For the text-containing cell, return its midpoint in (x, y) coordinate format. 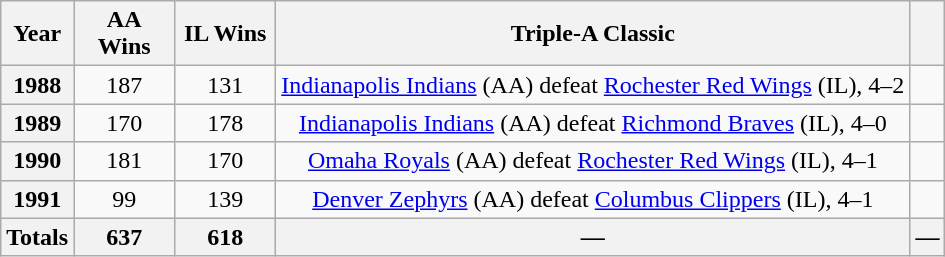
Denver Zephyrs (AA) defeat Columbus Clippers (IL), 4–1 (593, 199)
181 (124, 161)
131 (226, 85)
IL Wins (226, 34)
Omaha Royals (AA) defeat Rochester Red Wings (IL), 4–1 (593, 161)
Totals (38, 237)
Indianapolis Indians (AA) defeat Rochester Red Wings (IL), 4–2 (593, 85)
Indianapolis Indians (AA) defeat Richmond Braves (IL), 4–0 (593, 123)
187 (124, 85)
637 (124, 237)
139 (226, 199)
1991 (38, 199)
Triple-A Classic (593, 34)
99 (124, 199)
AA Wins (124, 34)
Year (38, 34)
1988 (38, 85)
178 (226, 123)
618 (226, 237)
1990 (38, 161)
1989 (38, 123)
